Determine the [X, Y] coordinate at the center of the cell enclosing the given text.  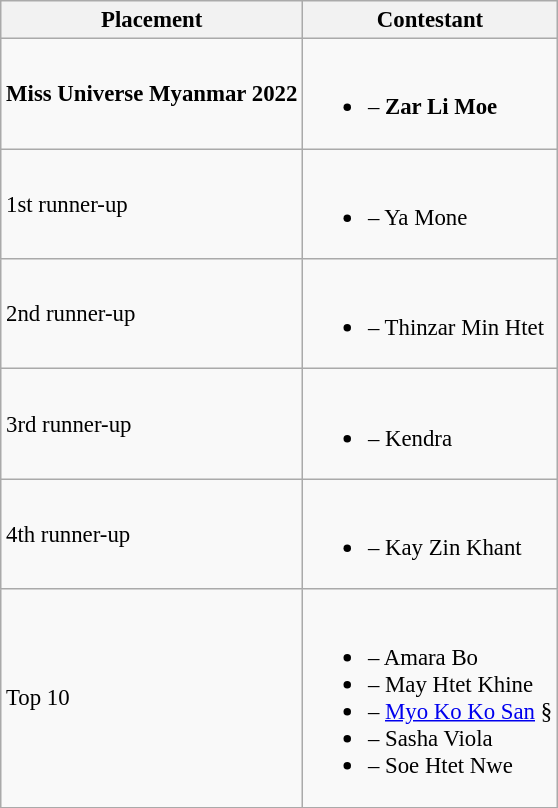
Contestant [430, 20]
– Ya Mone [430, 204]
– Kendra [430, 424]
3rd runner-up [152, 424]
– Kay Zin Khant [430, 534]
Placement [152, 20]
1st runner-up [152, 204]
Miss Universe Myanmar 2022 [152, 94]
– Thinzar Min Htet [430, 314]
– Amara Bo – May Htet Khine – Myo Ko Ko San § – Sasha Viola – Soe Htet Nwe [430, 698]
2nd runner-up [152, 314]
– Zar Li Moe [430, 94]
Top 10 [152, 698]
4th runner-up [152, 534]
